Detect which cell encompasses the target text, then output its [X, Y] center coordinate. 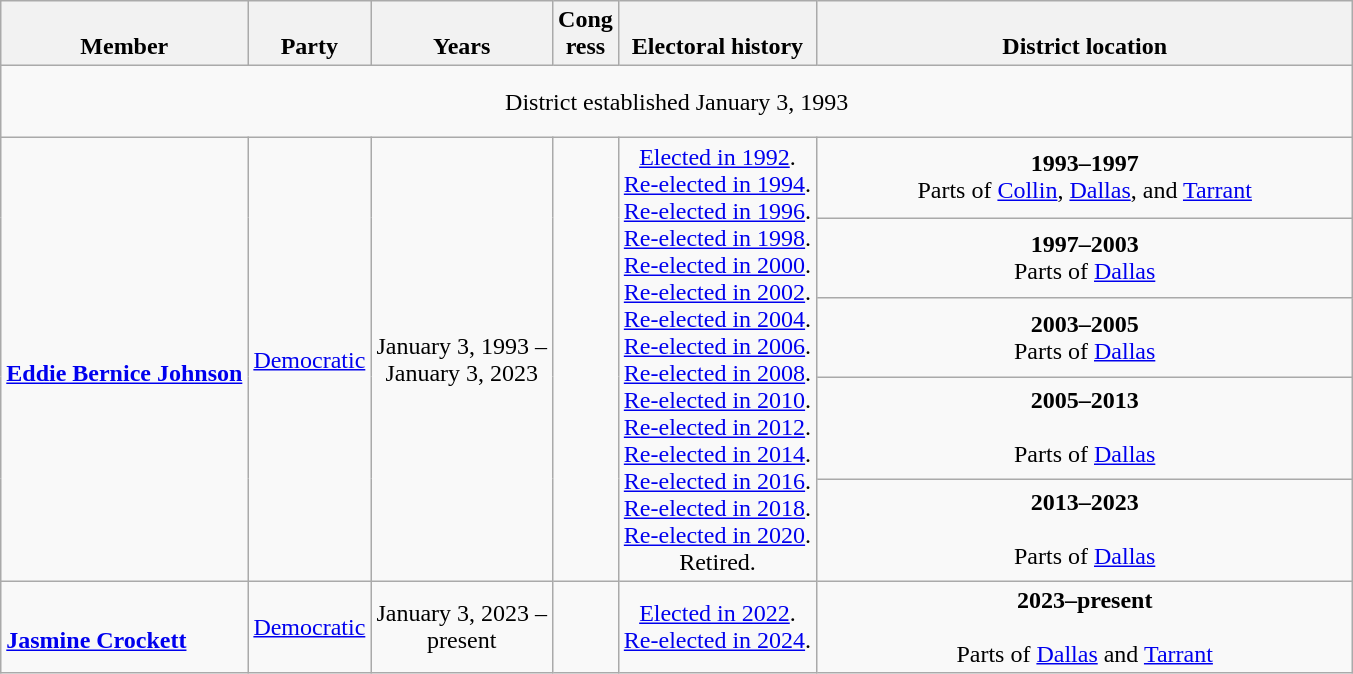
2003–2005Parts of Dallas [1085, 337]
2005–2013Parts of Dallas [1085, 428]
Jasmine Crockett [124, 627]
2023–presentParts of Dallas and Tarrant [1085, 627]
Elected in 2022.Re-elected in 2024. [717, 627]
Party [310, 34]
Member [124, 34]
January 3, 2023 –present [462, 627]
1997–2003Parts of Dallas [1085, 258]
District location [1085, 34]
Eddie Bernice Johnson [124, 360]
District established January 3, 1993 [677, 102]
2013–2023Parts of Dallas [1085, 530]
Electoral history [717, 34]
Years [462, 34]
1993–1997Parts of Collin, Dallas, and Tarrant [1085, 178]
January 3, 1993 –January 3, 2023 [462, 360]
Congress [586, 34]
